Extract the (x, y) coordinate from the center of the cell holding the provided text.  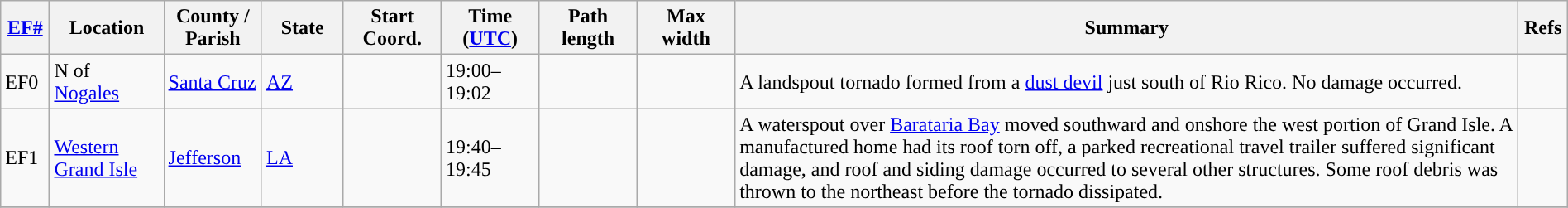
Location (107, 28)
19:40–19:45 (490, 157)
EF0 (25, 81)
Refs (1543, 28)
Time (UTC) (490, 28)
Max width (686, 28)
State (303, 28)
EF# (25, 28)
A landspout tornado formed from a dust devil just south of Rio Rico. No damage occurred. (1126, 81)
Path length (588, 28)
Jefferson (213, 157)
AZ (303, 81)
Start Coord. (392, 28)
Western Grand Isle (107, 157)
County / Parish (213, 28)
LA (303, 157)
Santa Cruz (213, 81)
Summary (1126, 28)
N of Nogales (107, 81)
19:00–19:02 (490, 81)
EF1 (25, 157)
